Provide the [x, y] coordinate of the cell's center where the given text is located.  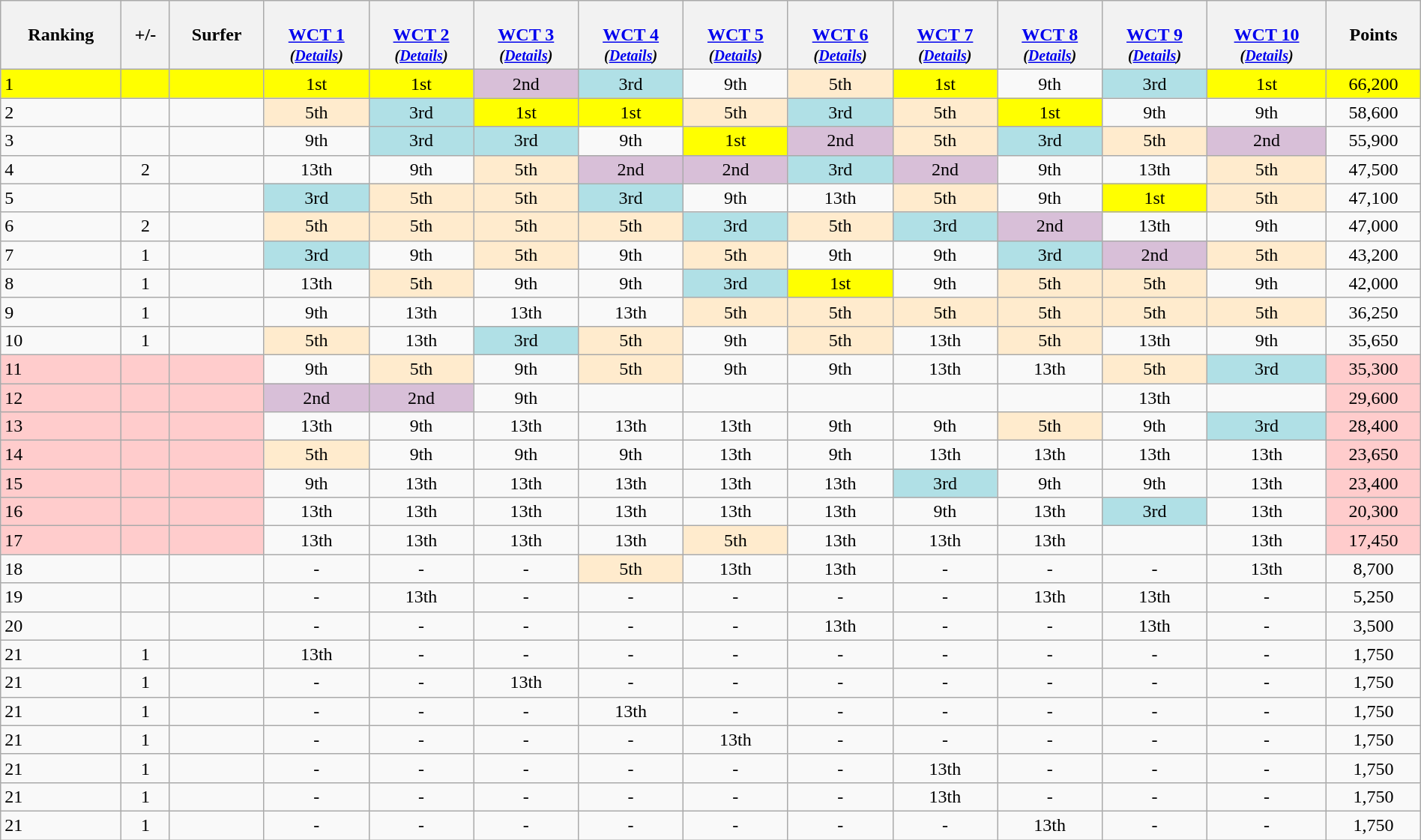
+/- [145, 35]
Surfer [217, 35]
WCT 7 (Details) [945, 35]
16 [61, 512]
Points [1374, 35]
3 [61, 141]
8,700 [1374, 569]
35,650 [1374, 340]
5 [61, 198]
66,200 [1374, 84]
5,250 [1374, 597]
42,000 [1374, 283]
4 [61, 169]
23,400 [1374, 483]
15 [61, 483]
13 [61, 426]
12 [61, 398]
55,900 [1374, 141]
19 [61, 597]
17 [61, 540]
47,000 [1374, 226]
WCT 9 (Details) [1155, 35]
WCT 4 (Details) [631, 35]
29,600 [1374, 398]
43,200 [1374, 255]
WCT 1 (Details) [316, 35]
18 [61, 569]
23,650 [1374, 455]
WCT 2 (Details) [421, 35]
WCT 5 (Details) [735, 35]
8 [61, 283]
10 [61, 340]
WCT 10 (Details) [1267, 35]
7 [61, 255]
WCT 8 (Details) [1050, 35]
36,250 [1374, 312]
6 [61, 226]
9 [61, 312]
14 [61, 455]
Ranking [61, 35]
28,400 [1374, 426]
3,500 [1374, 626]
58,600 [1374, 112]
47,500 [1374, 169]
17,450 [1374, 540]
20 [61, 626]
WCT 3 (Details) [526, 35]
WCT 6 (Details) [840, 35]
35,300 [1374, 369]
20,300 [1374, 512]
11 [61, 369]
47,100 [1374, 198]
